Pinpoint the cell where the given text exists, returning its [X, Y] midpoint coordinate. 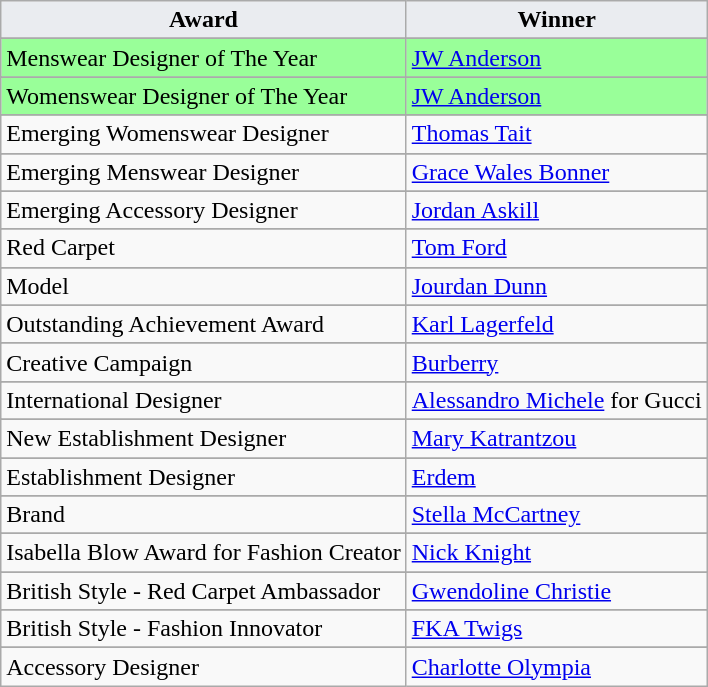
Karl Lagerfeld [556, 324]
Emerging Womenswear Designer [204, 134]
Nick Knight [556, 553]
International Designer [204, 400]
Gwendoline Christie [556, 591]
Outstanding Achievement Award [204, 324]
Winner [556, 20]
British Style - Fashion Innovator [204, 629]
Model [204, 286]
Burberry [556, 362]
Stella McCartney [556, 515]
Award [204, 20]
Red Carpet [204, 248]
Isabella Blow Award for Fashion Creator [204, 553]
Jordan Askill [556, 210]
Jourdan Dunn [556, 286]
Erdem [556, 477]
Emerging Accessory Designer [204, 210]
Tom Ford [556, 248]
British Style - Red Carpet Ambassador [204, 591]
Creative Campaign [204, 362]
Brand [204, 515]
Charlotte Olympia [556, 667]
FKA Twigs [556, 629]
Establishment Designer [204, 477]
Mary Katrantzou [556, 438]
Thomas Tait [556, 134]
Grace Wales Bonner [556, 172]
Menswear Designer of The Year [204, 58]
New Establishment Designer [204, 438]
Womenswear Designer of The Year [204, 96]
Alessandro Michele for Gucci [556, 400]
Accessory Designer [204, 667]
Emerging Menswear Designer [204, 172]
